Identify which cell holds the provided text, then report its (X, Y) central coordinate. 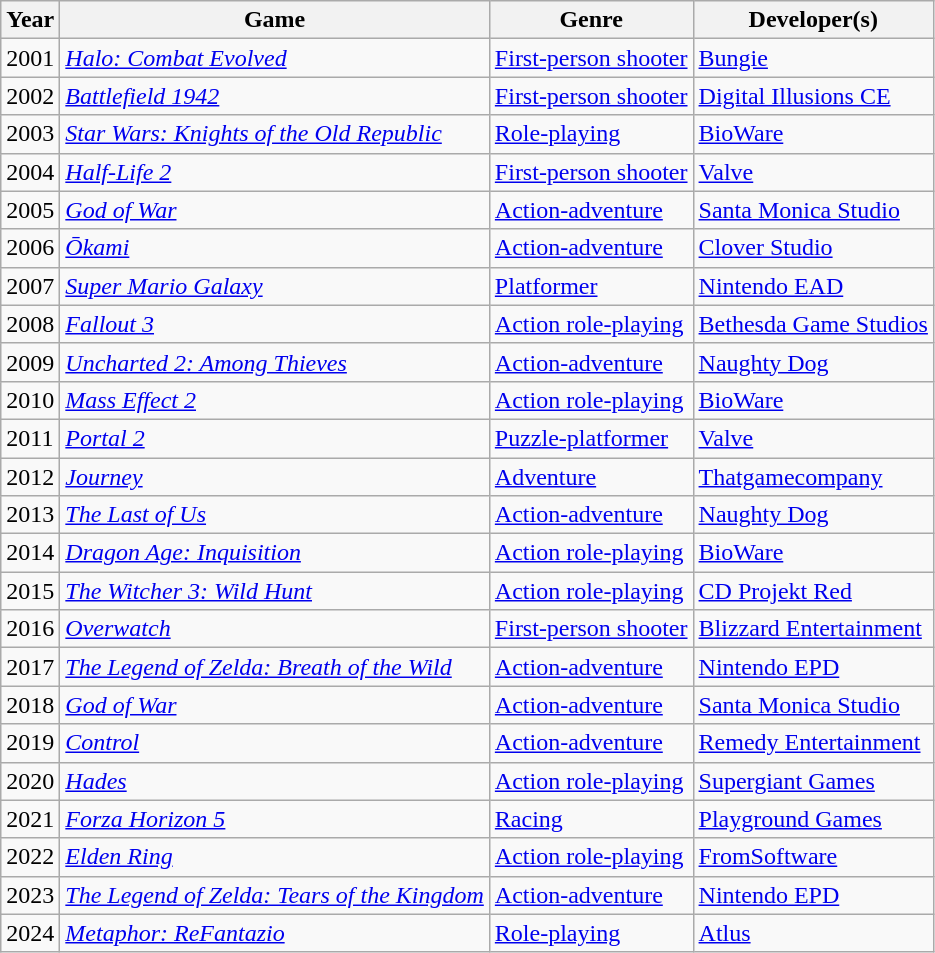
2007 (30, 286)
Forza Horizon 5 (275, 819)
Bungie (813, 58)
The Last of Us (275, 515)
Atlus (813, 933)
2020 (30, 781)
Super Mario Galaxy (275, 286)
Puzzle-platformer (591, 438)
2022 (30, 857)
Journey (275, 477)
Platformer (591, 286)
2004 (30, 172)
2019 (30, 743)
Supergiant Games (813, 781)
The Legend of Zelda: Tears of the Kingdom (275, 895)
Uncharted 2: Among Thieves (275, 362)
2023 (30, 895)
Blizzard Entertainment (813, 629)
Half-Life 2 (275, 172)
Genre (591, 20)
2009 (30, 362)
Year (30, 20)
Overwatch (275, 629)
2010 (30, 400)
2017 (30, 667)
CD Projekt Red (813, 591)
2021 (30, 819)
Battlefield 1942 (275, 96)
2015 (30, 591)
2012 (30, 477)
2001 (30, 58)
Playground Games (813, 819)
2014 (30, 553)
Developer(s) (813, 20)
The Witcher 3: Wild Hunt (275, 591)
Dragon Age: Inquisition (275, 553)
The Legend of Zelda: Breath of the Wild (275, 667)
Hades (275, 781)
2016 (30, 629)
Digital Illusions CE (813, 96)
2002 (30, 96)
Fallout 3 (275, 324)
2024 (30, 933)
Metaphor: ReFantazio (275, 933)
Mass Effect 2 (275, 400)
Racing (591, 819)
Bethesda Game Studios (813, 324)
Nintendo EAD (813, 286)
Portal 2 (275, 438)
Halo: Combat Evolved (275, 58)
Star Wars: Knights of the Old Republic (275, 134)
2006 (30, 248)
2011 (30, 438)
FromSoftware (813, 857)
Control (275, 743)
Game (275, 20)
Adventure (591, 477)
Clover Studio (813, 248)
2018 (30, 705)
Remedy Entertainment (813, 743)
2008 (30, 324)
2005 (30, 210)
2013 (30, 515)
Ōkami (275, 248)
Thatgamecompany (813, 477)
Elden Ring (275, 857)
2003 (30, 134)
